Return (x, y) of the center of cell containing provided text 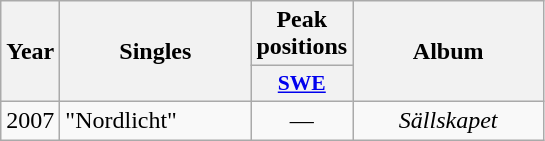
Peak positions (302, 34)
Sällskapet (448, 120)
SWE (302, 84)
Album (448, 52)
Year (30, 52)
"Nordlicht" (156, 120)
2007 (30, 120)
Singles (156, 52)
— (302, 120)
